Find where the given text appears and provide that cell's center as [X, Y] coordinate. 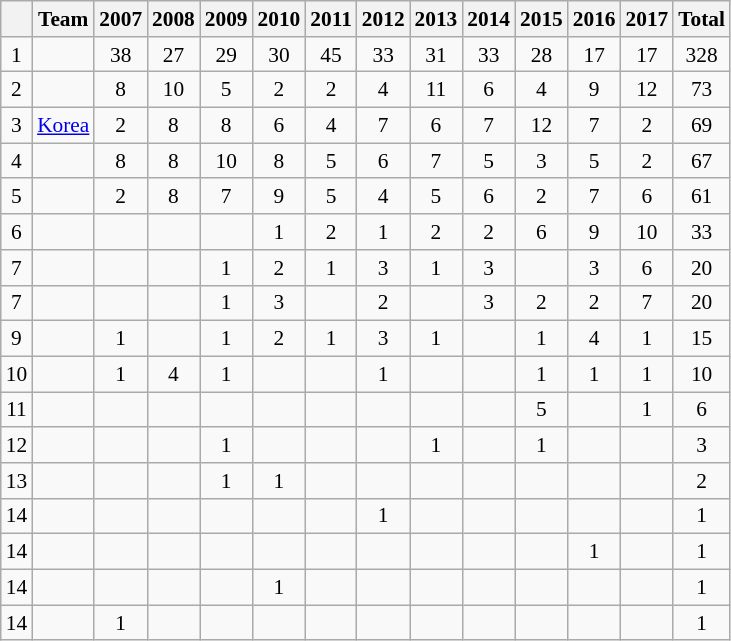
38 [120, 55]
30 [280, 55]
28 [542, 55]
73 [702, 90]
2011 [331, 19]
2017 [648, 19]
61 [702, 197]
2010 [280, 19]
15 [702, 339]
2015 [542, 19]
27 [174, 55]
2016 [594, 19]
13 [16, 481]
Team [63, 19]
2013 [436, 19]
2009 [226, 19]
45 [331, 55]
29 [226, 55]
2012 [384, 19]
69 [702, 126]
67 [702, 161]
31 [436, 55]
Total [702, 19]
328 [702, 55]
2007 [120, 19]
2008 [174, 19]
2014 [488, 19]
Korea [63, 126]
